For the text-containing cell, return its midpoint in (x, y) coordinate format. 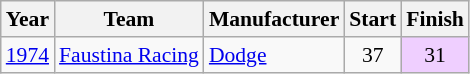
31 (435, 55)
Team (129, 19)
1974 (28, 55)
Year (28, 19)
Finish (435, 19)
Start (372, 19)
Manufacturer (274, 19)
37 (372, 55)
Faustina Racing (129, 55)
Dodge (274, 55)
